Identify which cell holds the provided text, then report its [X, Y] central coordinate. 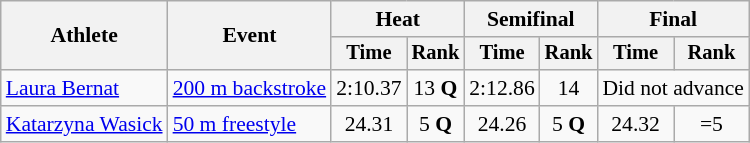
Did not advance [673, 88]
24.31 [368, 124]
Final [673, 19]
Katarzyna Wasick [84, 124]
2:12.86 [502, 88]
=5 [712, 124]
13 Q [436, 88]
2:10.37 [368, 88]
Event [250, 36]
24.32 [636, 124]
Heat [398, 19]
200 m backstroke [250, 88]
Semifinal [530, 19]
Athlete [84, 36]
24.26 [502, 124]
Laura Bernat [84, 88]
14 [569, 88]
50 m freestyle [250, 124]
